From the cell containing the given text, extract its center point as (X, Y) coordinate. 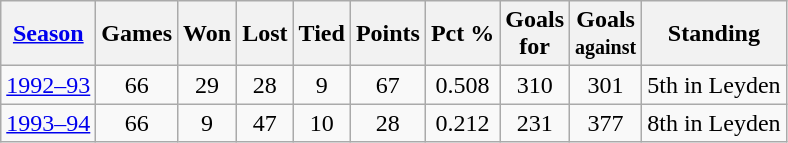
0.212 (462, 123)
231 (535, 123)
Standing (714, 34)
Goalsfor (535, 34)
67 (388, 85)
0.508 (462, 85)
Points (388, 34)
8th in Leyden (714, 123)
301 (606, 85)
Pct % (462, 34)
1993–94 (48, 123)
Tied (322, 34)
Won (208, 34)
Goalsagainst (606, 34)
Games (137, 34)
Season (48, 34)
Lost (265, 34)
1992–93 (48, 85)
47 (265, 123)
10 (322, 123)
377 (606, 123)
29 (208, 85)
310 (535, 85)
5th in Leyden (714, 85)
